Return the [x, y] coordinate for the center point of the cell that contains the specified text.  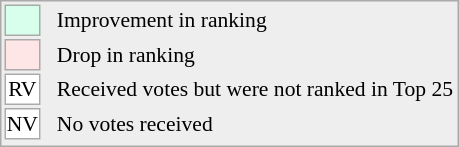
NV [22, 124]
Drop in ranking [254, 55]
Received votes but were not ranked in Top 25 [254, 90]
RV [22, 90]
No votes received [254, 124]
Improvement in ranking [254, 20]
